Scan for the cell matching the given text and deliver its [x, y] coordinate at center. 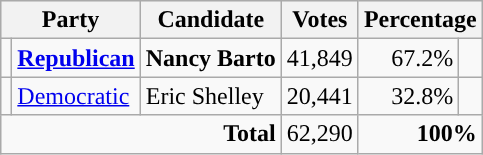
Democratic [76, 96]
Nancy Barto [210, 58]
Eric Shelley [210, 96]
62,290 [320, 134]
32.8% [408, 96]
Candidate [210, 20]
20,441 [320, 96]
Republican [76, 58]
100% [420, 134]
67.2% [408, 58]
41,849 [320, 58]
Votes [320, 20]
Party [71, 20]
Total [142, 134]
Percentage [420, 20]
